Pinpoint the cell where the given text exists, returning its (X, Y) midpoint coordinate. 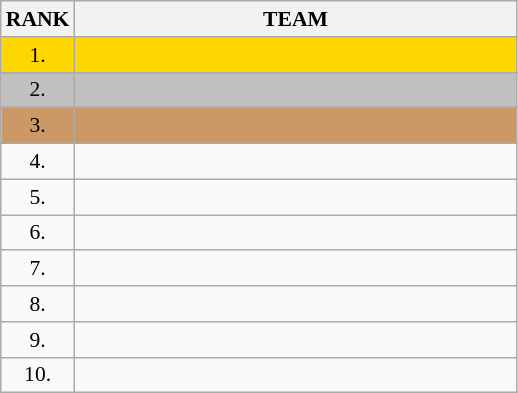
3. (38, 126)
6. (38, 233)
7. (38, 269)
RANK (38, 19)
2. (38, 90)
8. (38, 304)
1. (38, 55)
9. (38, 340)
TEAM (295, 19)
5. (38, 197)
4. (38, 162)
10. (38, 375)
